Search for the cell housing the specified text and yield its [x, y] center coordinate. 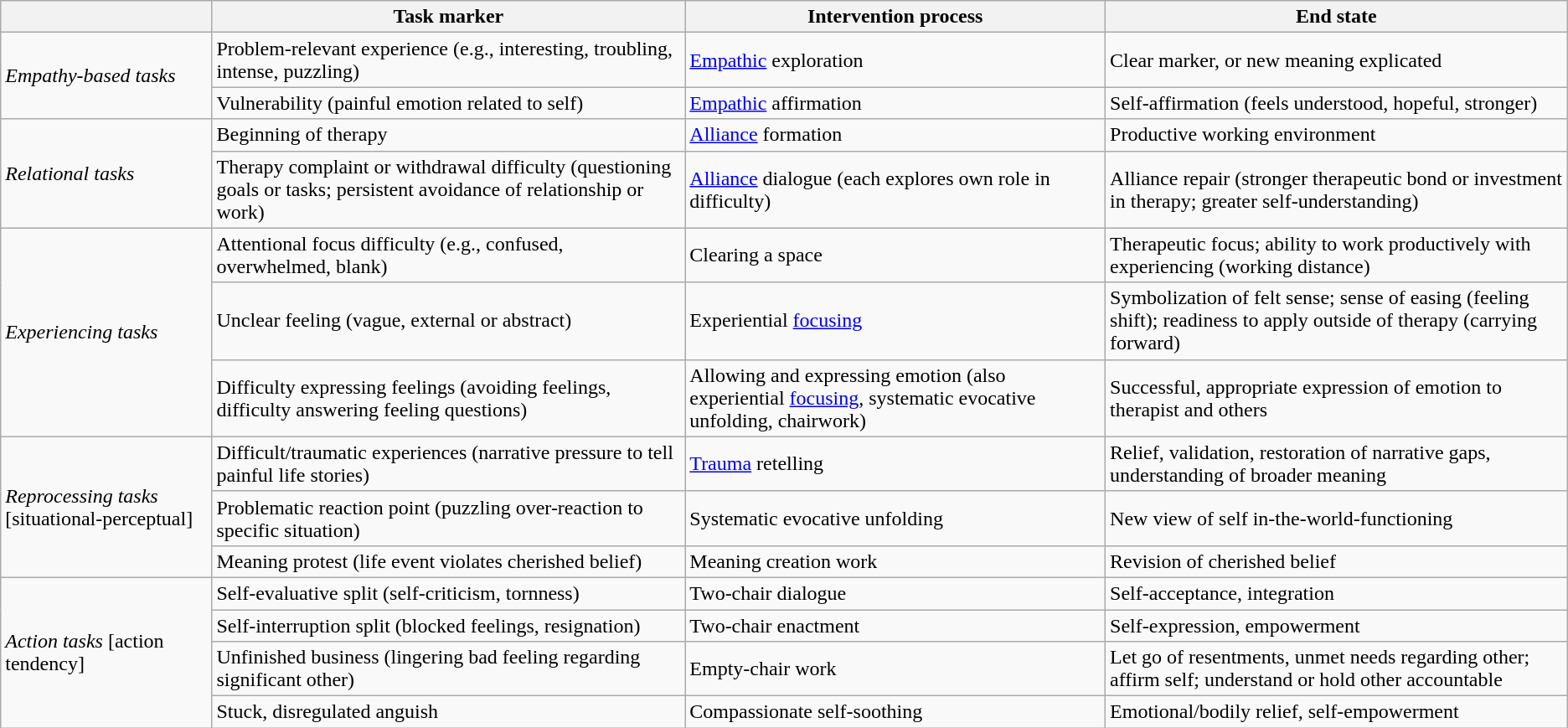
Therapeutic focus; ability to work productively with experiencing (working distance) [1337, 255]
Task marker [449, 17]
Alliance repair (stronger therapeutic bond or investment in therapy; greater self-understanding) [1337, 189]
End state [1337, 17]
Reprocessing tasks [situational-perceptual] [106, 507]
Allowing and expressing emotion (also experiential focusing, systematic evocative unfolding, chairwork) [895, 398]
Beginning of therapy [449, 135]
Attentional focus difficulty (e.g., confused, overwhelmed, blank) [449, 255]
Empathy-based tasks [106, 75]
Action tasks [action tendency] [106, 652]
Difficult/traumatic experiences (narrative pressure to tell painful life stories) [449, 464]
Vulnerability (painful emotion related to self) [449, 103]
Stuck, disregulated anguish [449, 712]
Problem-relevant experience (e.g., interesting, troubling, intense, puzzling) [449, 60]
Relational tasks [106, 173]
Two-chair enactment [895, 626]
Emotional/bodily relief, self-empowerment [1337, 712]
Experiencing tasks [106, 332]
Systematic evocative unfolding [895, 518]
Self-evaluative split (self-criticism, tornness) [449, 593]
Revision of cherished belief [1337, 561]
Compassionate self-soothing [895, 712]
Self-acceptance, integration [1337, 593]
Unfinished business (lingering bad feeling regarding significant other) [449, 669]
Unclear feeling (vague, external or abstract) [449, 321]
Productive working environment [1337, 135]
Intervention process [895, 17]
Symbolization of felt sense; sense of easing (feeling shift); readiness to apply outside of therapy (carrying forward) [1337, 321]
New view of self in-the-world-functioning [1337, 518]
Self-expression, empowerment [1337, 626]
Empathic exploration [895, 60]
Empty-chair work [895, 669]
Self-affirmation (feels understood, hopeful, stronger) [1337, 103]
Alliance formation [895, 135]
Clearing a space [895, 255]
Therapy complaint or withdrawal difficulty (questioning goals or tasks; persistent avoidance of relationship or work) [449, 189]
Clear marker, or new meaning explicated [1337, 60]
Alliance dialogue (each explores own role in difficulty) [895, 189]
Self-interruption split (blocked feelings, resignation) [449, 626]
Problematic reaction point (puzzling over-reaction to specific situation) [449, 518]
Difficulty expressing feelings (avoiding feelings, difficulty answering feeling questions) [449, 398]
Meaning creation work [895, 561]
Relief, validation, restoration of narrative gaps, understanding of broader meaning [1337, 464]
Empathic affirmation [895, 103]
Experiential focusing [895, 321]
Successful, appropriate expression of emotion to therapist and others [1337, 398]
Meaning protest (life event violates cherished belief) [449, 561]
Two-chair dialogue [895, 593]
Let go of resentments, unmet needs regarding other; affirm self; understand or hold other accountable [1337, 669]
Trauma retelling [895, 464]
